Pinpoint the cell where the given text exists, returning its [x, y] midpoint coordinate. 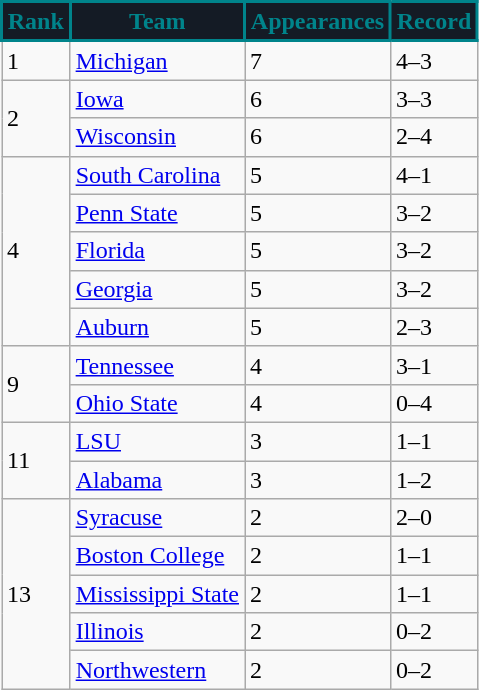
Wisconsin [157, 137]
Mississippi State [157, 594]
Auburn [157, 327]
Northwestern [157, 670]
Tennessee [157, 365]
9 [36, 384]
Ohio State [157, 403]
1 [36, 60]
Record [434, 22]
1–2 [434, 479]
Florida [157, 251]
0–4 [434, 403]
South Carolina [157, 175]
4–1 [434, 175]
7 [318, 60]
2–0 [434, 518]
2–3 [434, 327]
3–1 [434, 365]
Penn State [157, 213]
11 [36, 460]
Illinois [157, 632]
LSU [157, 441]
Michigan [157, 60]
Team [157, 22]
Alabama [157, 479]
Rank [36, 22]
Iowa [157, 99]
4–3 [434, 60]
3–3 [434, 99]
Syracuse [157, 518]
Georgia [157, 289]
Boston College [157, 556]
Appearances [318, 22]
2–4 [434, 137]
13 [36, 594]
